Scan for the cell matching the given text and deliver its [X, Y] coordinate at center. 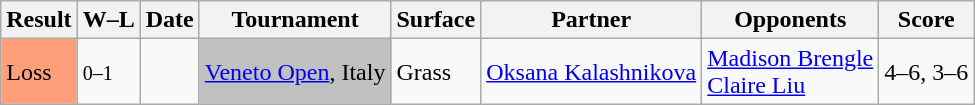
W–L [108, 20]
4–6, 3–6 [926, 72]
Tournament [295, 20]
0–1 [108, 72]
Madison Brengle Claire Liu [790, 72]
Oksana Kalashnikova [592, 72]
Partner [592, 20]
Loss [39, 72]
Surface [436, 20]
Date [170, 20]
Veneto Open, Italy [295, 72]
Grass [436, 72]
Result [39, 20]
Opponents [790, 20]
Score [926, 20]
